From the cell containing the given text, extract its center point as (x, y) coordinate. 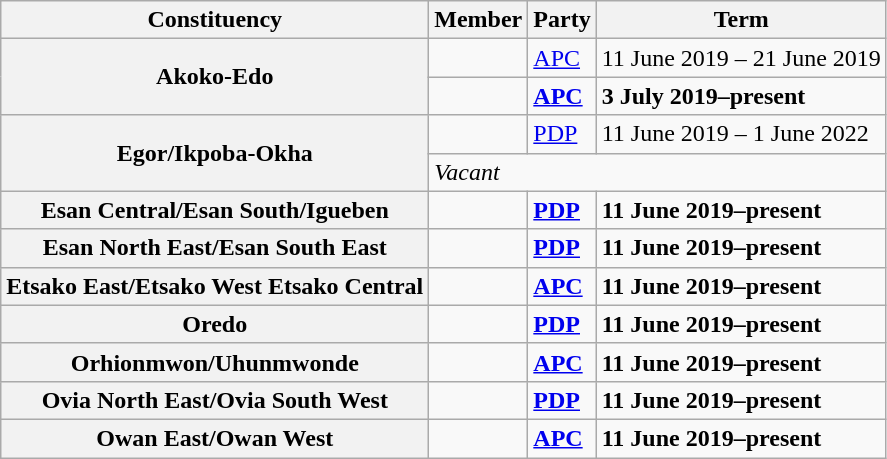
Orhionmwon/Uhunmwonde (215, 362)
Ovia North East/Ovia South West (215, 400)
11 June 2019 – 1 June 2022 (741, 134)
Oredo (215, 324)
Constituency (215, 20)
Vacant (658, 172)
11 June 2019 – 21 June 2019 (741, 58)
Term (741, 20)
Owan East/Owan West (215, 438)
Esan Central/Esan South/Igueben (215, 210)
Etsako East/Etsako West Etsako Central (215, 286)
3 July 2019–present (741, 96)
Esan North East/Esan South East (215, 248)
Akoko-Edo (215, 77)
Member (478, 20)
Egor/Ikpoba-Okha (215, 153)
Party (562, 20)
